Find where the given text appears and provide that cell's center as [x, y] coordinate. 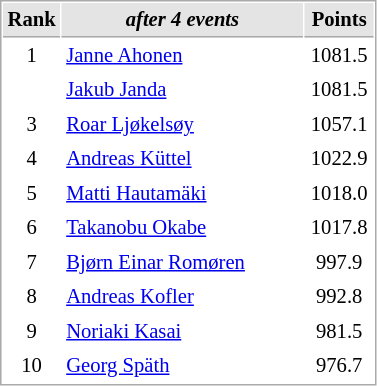
Points [340, 20]
5 [32, 194]
Bjørn Einar Romøren [183, 262]
7 [32, 262]
1057.1 [340, 124]
1 [32, 56]
992.8 [340, 296]
997.9 [340, 262]
Andreas Kofler [183, 296]
Matti Hautamäki [183, 194]
981.5 [340, 332]
Rank [32, 20]
Georg Späth [183, 366]
10 [32, 366]
Jakub Janda [183, 90]
1022.9 [340, 158]
9 [32, 332]
1018.0 [340, 194]
976.7 [340, 366]
Janne Ahonen [183, 56]
4 [32, 158]
Andreas Küttel [183, 158]
1017.8 [340, 228]
3 [32, 124]
Takanobu Okabe [183, 228]
8 [32, 296]
Noriaki Kasai [183, 332]
Roar Ljøkelsøy [183, 124]
6 [32, 228]
after 4 events [183, 20]
